From the cell containing the given text, extract its center point as (x, y) coordinate. 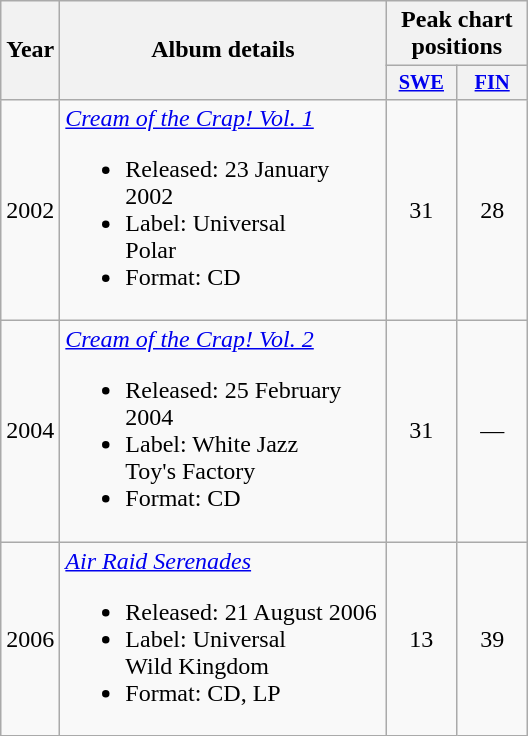
Year (30, 50)
SWE (422, 83)
39 (492, 639)
13 (422, 639)
— (492, 432)
FIN (492, 83)
2002 (30, 210)
Cream of the Crap! Vol. 2Released: 25 February 2004Label: White Jazz Toy's FactoryFormat: CD (223, 432)
Album details (223, 50)
28 (492, 210)
Peak chart positions (457, 34)
Air Raid SerenadesReleased: 21 August 2006Label: Universal Wild KingdomFormat: CD, LP (223, 639)
2004 (30, 432)
Cream of the Crap! Vol. 1Released: 23 January 2002Label: Universal PolarFormat: CD (223, 210)
2006 (30, 639)
